For the text-containing cell, return its midpoint in [x, y] coordinate format. 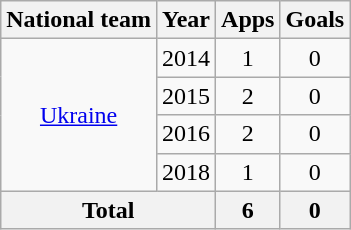
Apps [248, 20]
Total [108, 210]
6 [248, 210]
Ukraine [79, 115]
2014 [186, 58]
National team [79, 20]
2016 [186, 134]
2018 [186, 172]
2015 [186, 96]
Goals [315, 20]
Year [186, 20]
